Return the (X, Y) coordinate for the center point of the cell that contains the specified text.  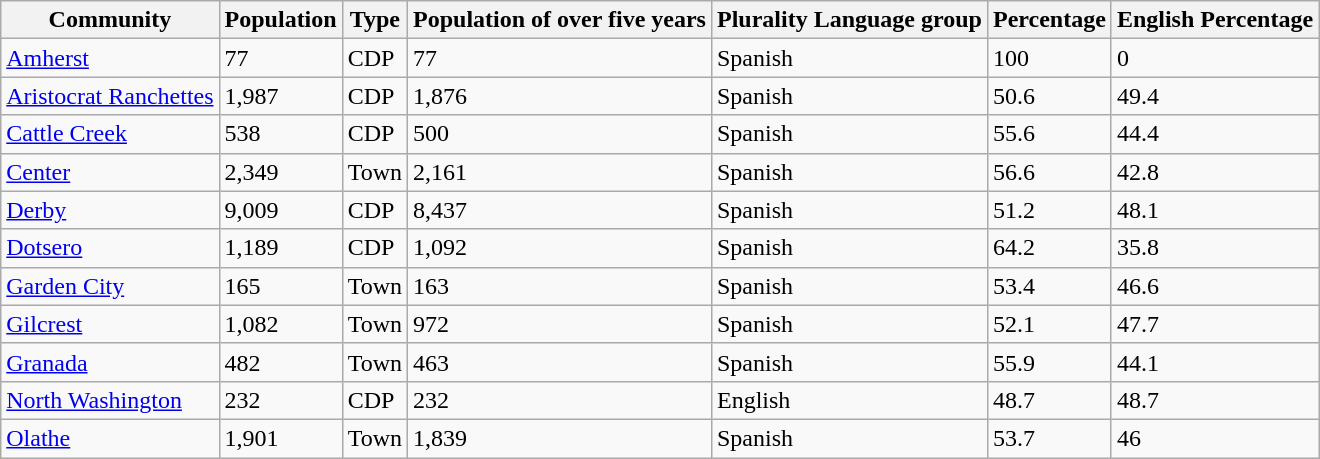
Amherst (110, 58)
Center (110, 172)
538 (280, 134)
165 (280, 286)
Cattle Creek (110, 134)
Type (374, 20)
2,161 (560, 172)
Granada (110, 362)
1,092 (560, 248)
Population (280, 20)
500 (560, 134)
53.7 (1049, 438)
463 (560, 362)
Aristocrat Ranchettes (110, 96)
9,009 (280, 210)
Dotsero (110, 248)
972 (560, 324)
Plurality Language group (849, 20)
35.8 (1214, 248)
49.4 (1214, 96)
44.1 (1214, 362)
50.6 (1049, 96)
Derby (110, 210)
1,987 (280, 96)
46.6 (1214, 286)
1,901 (280, 438)
Population of over five years (560, 20)
163 (560, 286)
English Percentage (1214, 20)
52.1 (1049, 324)
North Washington (110, 400)
Gilcrest (110, 324)
55.6 (1049, 134)
Percentage (1049, 20)
1,082 (280, 324)
English (849, 400)
1,876 (560, 96)
482 (280, 362)
1,189 (280, 248)
2,349 (280, 172)
47.7 (1214, 324)
Olathe (110, 438)
48.1 (1214, 210)
0 (1214, 58)
51.2 (1049, 210)
Garden City (110, 286)
1,839 (560, 438)
53.4 (1049, 286)
8,437 (560, 210)
100 (1049, 58)
55.9 (1049, 362)
44.4 (1214, 134)
56.6 (1049, 172)
Community (110, 20)
64.2 (1049, 248)
42.8 (1214, 172)
46 (1214, 438)
